Output the [X, Y] coordinate of the center of the cell containing the given text.  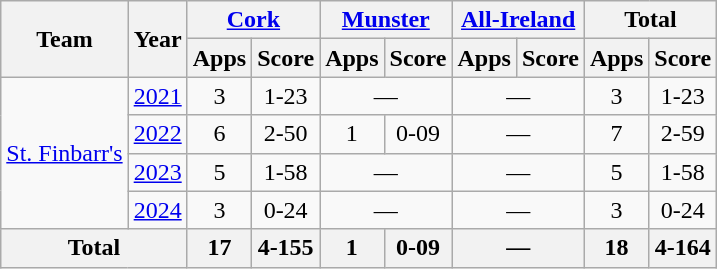
4-155 [286, 248]
All-Ireland [518, 20]
2021 [158, 96]
4-164 [683, 248]
17 [219, 248]
2-59 [683, 134]
Munster [386, 20]
2023 [158, 172]
2-50 [286, 134]
7 [616, 134]
St. Finbarr's [64, 153]
6 [219, 134]
Team [64, 39]
Cork [253, 20]
2022 [158, 134]
2024 [158, 210]
18 [616, 248]
Year [158, 39]
